From the cell containing the given text, extract its center point as [x, y] coordinate. 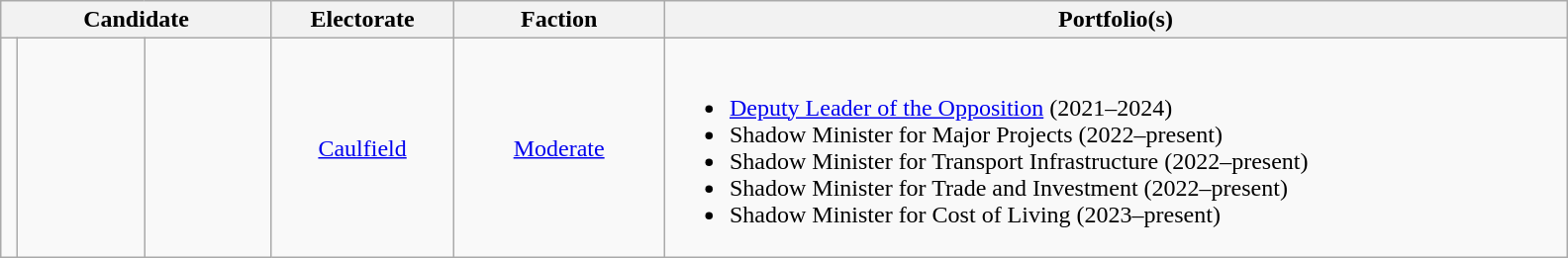
Faction [559, 20]
Electorate [362, 20]
Caulfield [362, 148]
Candidate [137, 20]
Moderate [559, 148]
Portfolio(s) [1115, 20]
